Identify which cell holds the provided text, then report its (X, Y) central coordinate. 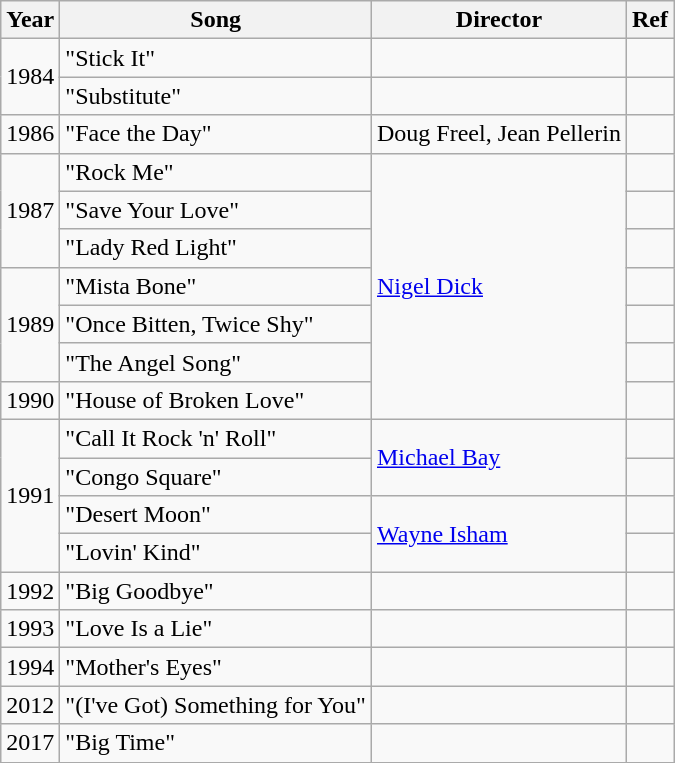
"Rock Me" (216, 172)
"Desert Moon" (216, 515)
"Once Bitten, Twice Shy" (216, 324)
Song (216, 20)
1990 (30, 400)
"Big Time" (216, 743)
1991 (30, 495)
"(I've Got) Something for You" (216, 705)
2017 (30, 743)
Ref (650, 20)
2012 (30, 705)
Director (498, 20)
"Lovin' Kind" (216, 553)
Wayne Isham (498, 534)
"Congo Square" (216, 477)
1986 (30, 134)
1989 (30, 324)
"The Angel Song" (216, 362)
Michael Bay (498, 457)
1993 (30, 629)
1992 (30, 591)
Doug Freel, Jean Pellerin (498, 134)
"Love Is a Lie" (216, 629)
1994 (30, 667)
"Lady Red Light" (216, 248)
1987 (30, 210)
Year (30, 20)
1984 (30, 77)
"Mista Bone" (216, 286)
Nigel Dick (498, 286)
"Save Your Love" (216, 210)
"Substitute" (216, 96)
"Call It Rock 'n' Roll" (216, 438)
"Stick It" (216, 58)
"Big Goodbye" (216, 591)
"House of Broken Love" (216, 400)
"Mother's Eyes" (216, 667)
"Face the Day" (216, 134)
